Capture the cell that displays the provided text and extract its (X, Y) central coordinate. 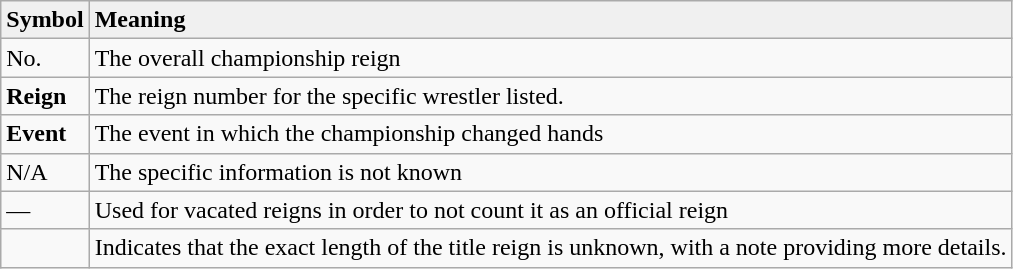
Indicates that the exact length of the title reign is unknown, with a note providing more details. (550, 248)
No. (45, 58)
The overall championship reign (550, 58)
Event (45, 134)
Reign (45, 96)
Meaning (550, 20)
N/A (45, 172)
The specific information is not known (550, 172)
— (45, 210)
Symbol (45, 20)
The event in which the championship changed hands (550, 134)
The reign number for the specific wrestler listed. (550, 96)
Used for vacated reigns in order to not count it as an official reign (550, 210)
